Find where the given text appears and provide that cell's center as (X, Y) coordinate. 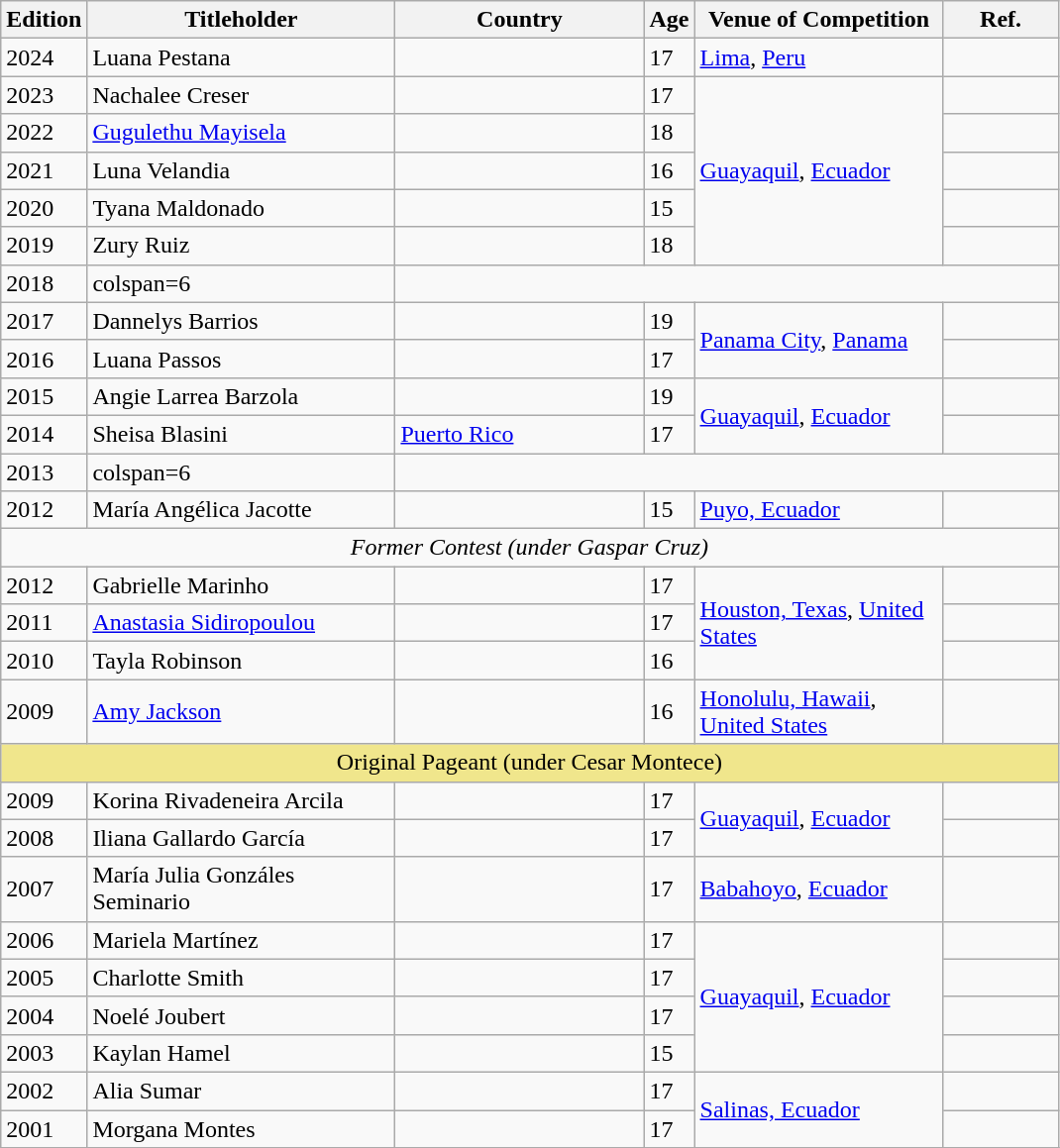
Edition (44, 20)
2001 (44, 1128)
2018 (44, 283)
Iliana Gallardo García (242, 838)
Dannelys Barrios (242, 321)
Morgana Montes (242, 1128)
2016 (44, 359)
2023 (44, 95)
Houston, Texas, United States (818, 623)
2022 (44, 133)
Luna Velandia (242, 170)
2005 (44, 978)
Ref. (1001, 20)
Alia Sumar (242, 1091)
2021 (44, 170)
Babahoyo, Ecuador (818, 889)
Korina Rivadeneira Arcila (242, 800)
2020 (44, 208)
Gabrielle Marinho (242, 585)
2017 (44, 321)
Anastasia Sidiropoulou (242, 623)
Honolulu, Hawaii, United States (818, 711)
Salinas, Ecuador (818, 1109)
Titleholder (242, 20)
Gugulethu Mayisela (242, 133)
Zury Ruiz (242, 246)
Puerto Rico (519, 434)
2010 (44, 661)
Amy Jackson (242, 711)
Charlotte Smith (242, 978)
Luana Passos (242, 359)
Mariela Martínez (242, 940)
Nachalee Creser (242, 95)
Puyo, Ecuador (818, 510)
2019 (44, 246)
Age (670, 20)
Tyana Maldonado (242, 208)
María Angélica Jacotte (242, 510)
2002 (44, 1091)
2006 (44, 940)
Sheisa Blasini (242, 434)
2014 (44, 434)
Luana Pestana (242, 57)
Tayla Robinson (242, 661)
2013 (44, 472)
Venue of Competition (818, 20)
Original Pageant (under Cesar Montece) (529, 763)
2024 (44, 57)
Angie Larrea Barzola (242, 396)
Country (519, 20)
2011 (44, 623)
2008 (44, 838)
Panama City, Panama (818, 340)
Kaylan Hamel (242, 1053)
Lima, Peru (818, 57)
2003 (44, 1053)
2007 (44, 889)
2004 (44, 1015)
Former Contest (under Gaspar Cruz) (529, 548)
María Julia Gonzáles Seminario (242, 889)
Noelé Joubert (242, 1015)
2015 (44, 396)
